Pinpoint the cell where the given text exists, returning its [X, Y] midpoint coordinate. 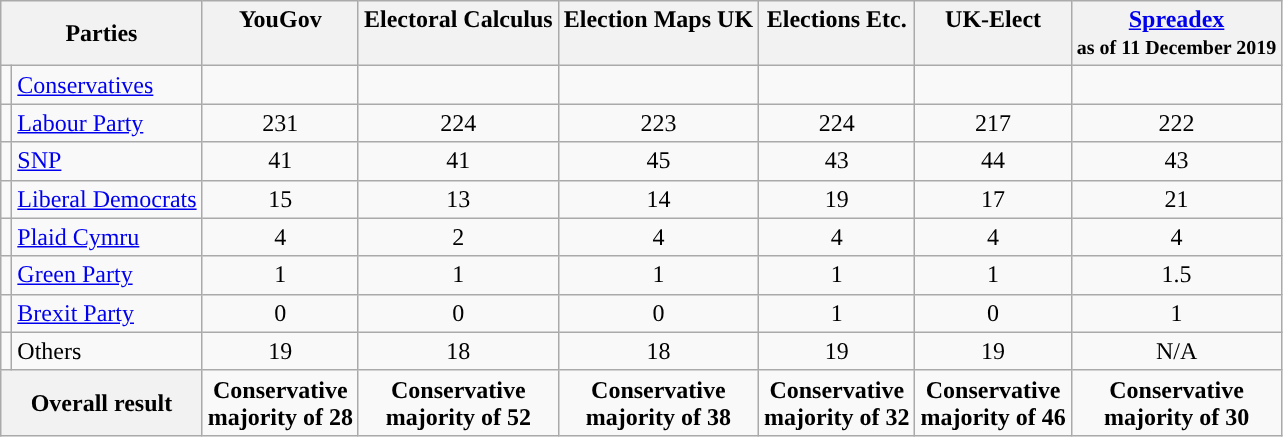
Spreadexas of 11 December 2019 [1176, 34]
UK-Elect [993, 34]
15 [280, 199]
44 [993, 161]
Conservative majority of 46 [993, 402]
Others [107, 351]
14 [658, 199]
Overall result [102, 402]
Brexit Party [107, 313]
17 [993, 199]
Green Party [107, 275]
Labour Party [107, 123]
N/A [1176, 351]
13 [458, 199]
Elections Etc. [837, 34]
Plaid Cymru [107, 237]
Conservative majority of 30 [1176, 402]
1.5 [1176, 275]
YouGov [280, 34]
2 [458, 237]
Conservative majority of 52 [458, 402]
231 [280, 123]
Conservative majority of 38 [658, 402]
Election Maps UK [658, 34]
223 [658, 123]
Parties [102, 34]
Conservative majority of 28 [280, 402]
SNP [107, 161]
Electoral Calculus [458, 34]
Conservative majority of 32 [837, 402]
Conservatives [107, 85]
21 [1176, 199]
45 [658, 161]
Liberal Democrats [107, 199]
217 [993, 123]
222 [1176, 123]
